For the text-containing cell, return its midpoint in (X, Y) coordinate format. 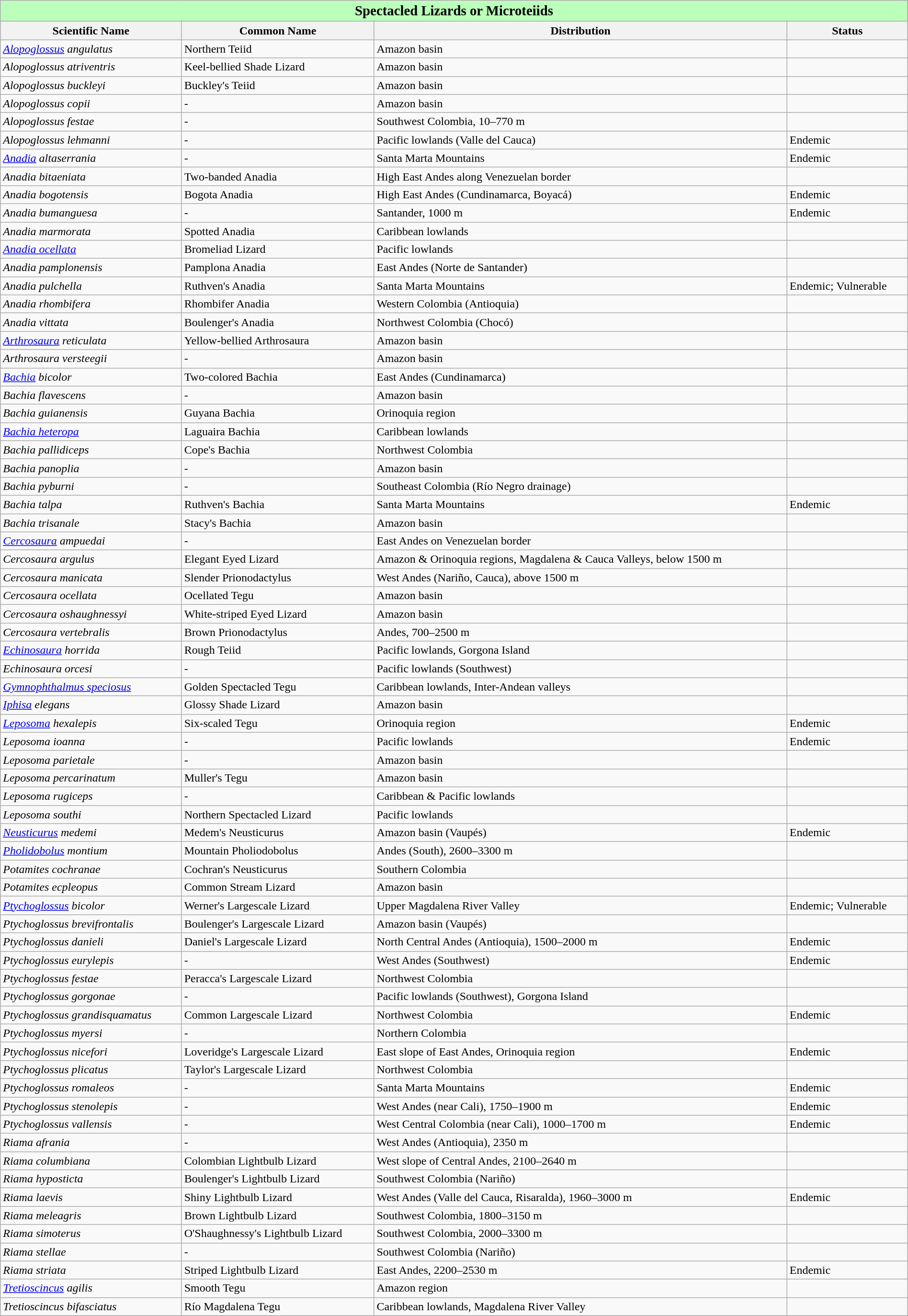
Two-colored Bachia (278, 377)
Gymnophthalmus speciosus (91, 687)
Leposoma parietale (91, 760)
Alopoglossus buckleyi (91, 85)
Bachia talpa (91, 504)
Anadia altaserrania (91, 158)
Riama stellae (91, 1252)
Amazon region (580, 1288)
Ptychoglossus myersi (91, 1033)
Bachia bicolor (91, 377)
East Andes on Venezuelan border (580, 541)
Status (847, 31)
West Andes (Valle del Cauca, Risaralda), 1960–3000 m (580, 1197)
Cercosaura ocellata (91, 596)
Golden Spectacled Tegu (278, 687)
Northern Teiid (278, 49)
West slope of Central Andes, 2100–2640 m (580, 1161)
Common Name (278, 31)
Distribution (580, 31)
Two-banded Anadia (278, 176)
Ptychoglossus bicolor (91, 906)
Stacy's Bachia (278, 522)
Amazon & Orinoquia regions, Magdalena & Cauca Valleys, below 1500 m (580, 559)
Cope's Bachia (278, 450)
Andes (South), 2600–3300 m (580, 851)
Neusticurus medemi (91, 833)
Taylor's Largescale Lizard (278, 1069)
Ruthven's Bachia (278, 504)
Riama striata (91, 1270)
Bachia heteropa (91, 431)
Bogota Anadia (278, 194)
Scientific Name (91, 31)
Medem's Neusticurus (278, 833)
Southwest Colombia, 2000–3300 m (580, 1234)
Caribbean & Pacific lowlands (580, 796)
Caribbean lowlands, Magdalena River Valley (580, 1306)
Pacific lowlands (Southwest) (580, 669)
Riama laevis (91, 1197)
Northern Colombia (580, 1033)
Elegant Eyed Lizard (278, 559)
Northwest Colombia (Chocó) (580, 322)
Andes, 700–2500 m (580, 632)
Iphisa elegans (91, 705)
Werner's Largescale Lizard (278, 906)
Alopoglossus angulatus (91, 49)
Pamplona Anadia (278, 268)
Anadia bumanguesa (91, 213)
Rhombifer Anadia (278, 304)
Boulenger's Lightbulb Lizard (278, 1179)
North Central Andes (Antioquia), 1500–2000 m (580, 942)
Caribbean lowlands, Inter-Andean valleys (580, 687)
Leposoma rugiceps (91, 796)
Arthrosaura reticulata (91, 340)
Riama meleagris (91, 1215)
Anadia bogotensis (91, 194)
Ocellated Tegu (278, 596)
Spectacled Lizards or Microteiids (454, 11)
Spotted Anadia (278, 231)
Common Largescale Lizard (278, 1015)
Bachia trisanale (91, 522)
Ptychoglossus stenolepis (91, 1106)
Alopoglossus atriventris (91, 67)
Western Colombia (Antioquia) (580, 304)
Guyana Bachia (278, 413)
Ptychoglossus plicatus (91, 1069)
East Andes (Norte de Santander) (580, 268)
Upper Magdalena River Valley (580, 906)
West Andes (Southwest) (580, 960)
Six-scaled Tegu (278, 723)
Ptychoglossus romaleos (91, 1088)
Riama afrania (91, 1143)
Glossy Shade Lizard (278, 705)
Keel-bellied Shade Lizard (278, 67)
Buckley's Teiid (278, 85)
Anadia pamplonensis (91, 268)
East slope of East Andes, Orinoquia region (580, 1051)
Anadia rhombifera (91, 304)
Santander, 1000 m (580, 213)
Alopoglossus copii (91, 103)
Southern Colombia (580, 869)
Ptychoglossus vallensis (91, 1124)
Southwest Colombia, 1800–3150 m (580, 1215)
Cercosaura argulus (91, 559)
Leposoma southi (91, 815)
Pacific lowlands, Gorgona Island (580, 650)
Ptychoglossus grandisquamatus (91, 1015)
Anadia ocellata (91, 250)
Bachia flavescens (91, 395)
Leposoma ioanna (91, 741)
Daniel's Largescale Lizard (278, 942)
Common Stream Lizard (278, 887)
Potamites cochranae (91, 869)
Bachia guianensis (91, 413)
Riama hyposticta (91, 1179)
West Central Colombia (near Cali), 1000–1700 m (580, 1124)
Southeast Colombia (Río Negro drainage) (580, 486)
Ruthven's Anadia (278, 286)
Anadia bitaeniata (91, 176)
Muller's Tegu (278, 778)
Anadia pulchella (91, 286)
Echinosaura horrida (91, 650)
High East Andes along Venezuelan border (580, 176)
West Andes (Antioquia), 2350 m (580, 1143)
Shiny Lightbulb Lizard (278, 1197)
Leposoma percarinatum (91, 778)
Bachia pyburni (91, 486)
Tretioscincus bifasciatus (91, 1306)
Cercosaura manicata (91, 578)
Ptychoglossus brevifrontalis (91, 924)
Loveridge's Largescale Lizard (278, 1051)
Brown Lightbulb Lizard (278, 1215)
Bachia pallidiceps (91, 450)
Riama simoterus (91, 1234)
Peracca's Largescale Lizard (278, 978)
Yellow-bellied Arthrosaura (278, 340)
Pacific lowlands (Southwest), Gorgona Island (580, 997)
Cercosaura oshaughnessyi (91, 614)
Pholidobolus montium (91, 851)
Cercosaura vertebralis (91, 632)
Ptychoglossus danieli (91, 942)
High East Andes (Cundinamarca, Boyacá) (580, 194)
Boulenger's Largescale Lizard (278, 924)
Bachia panoplia (91, 468)
Anadia vittata (91, 322)
Ptychoglossus nicefori (91, 1051)
Alopoglossus lehmanni (91, 140)
Slender Prionodactylus (278, 578)
Brown Prionodactylus (278, 632)
Arthrosaura versteegii (91, 359)
Colombian Lightbulb Lizard (278, 1161)
East Andes (Cundinamarca) (580, 377)
Pacific lowlands (Valle del Cauca) (580, 140)
Smooth Tegu (278, 1288)
Riama columbiana (91, 1161)
West Andes (near Cali), 1750–1900 m (580, 1106)
Striped Lightbulb Lizard (278, 1270)
Echinosaura orcesi (91, 669)
Tretioscincus agilis (91, 1288)
Rough Teiid (278, 650)
Río Magdalena Tegu (278, 1306)
Cochran's Neusticurus (278, 869)
West Andes (Nariño, Cauca), above 1500 m (580, 578)
Bromeliad Lizard (278, 250)
O'Shaughnessy's Lightbulb Lizard (278, 1234)
White-striped Eyed Lizard (278, 614)
Northern Spectacled Lizard (278, 815)
East Andes, 2200–2530 m (580, 1270)
Potamites ecpleopus (91, 887)
Mountain Pholiodobolus (278, 851)
Leposoma hexalepis (91, 723)
Ptychoglossus gorgonae (91, 997)
Laguaira Bachia (278, 431)
Ptychoglossus festae (91, 978)
Boulenger's Anadia (278, 322)
Southwest Colombia, 10–770 m (580, 122)
Alopoglossus festae (91, 122)
Cercosaura ampuedai (91, 541)
Anadia marmorata (91, 231)
Ptychoglossus eurylepis (91, 960)
